Scan for the cell matching the given text and deliver its [x, y] coordinate at center. 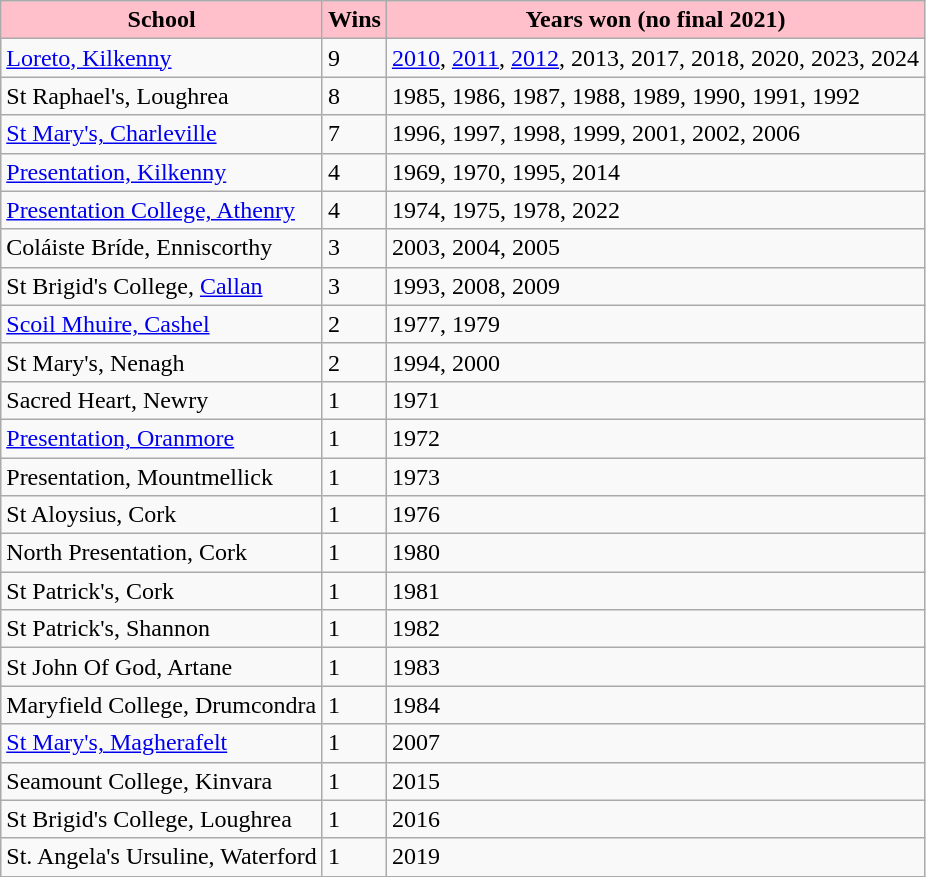
1984 [655, 705]
2007 [655, 743]
1994, 2000 [655, 362]
2010, 2011, 2012, 2013, 2017, 2018, 2020, 2023, 2024 [655, 58]
1969, 1970, 1995, 2014 [655, 172]
1973 [655, 477]
Loreto, Kilkenny [162, 58]
1972 [655, 438]
1981 [655, 591]
St Mary's, Nenagh [162, 362]
2015 [655, 781]
1982 [655, 629]
Years won (no final 2021) [655, 20]
St John Of God, Artane [162, 667]
1993, 2008, 2009 [655, 286]
Coláiste Bríde, Enniscorthy [162, 248]
2003, 2004, 2005 [655, 248]
9 [354, 58]
Presentation, Mountmellick [162, 477]
St. Angela's Ursuline, Waterford [162, 857]
St Mary's, Charleville [162, 134]
St Patrick's, Cork [162, 591]
2019 [655, 857]
1985, 1986, 1987, 1988, 1989, 1990, 1991, 1992 [655, 96]
St Patrick's, Shannon [162, 629]
Presentation College, Athenry [162, 210]
1977, 1979 [655, 324]
Presentation, Oranmore [162, 438]
St Mary's, Magherafelt [162, 743]
Sacred Heart, Newry [162, 400]
1974, 1975, 1978, 2022 [655, 210]
1996, 1997, 1998, 1999, 2001, 2002, 2006 [655, 134]
1971 [655, 400]
8 [354, 96]
1976 [655, 515]
1980 [655, 553]
1983 [655, 667]
Seamount College, Kinvara [162, 781]
St Brigid's College, Loughrea [162, 819]
St Brigid's College, Callan [162, 286]
Scoil Mhuire, Cashel [162, 324]
St Aloysius, Cork [162, 515]
2016 [655, 819]
7 [354, 134]
St Raphael's, Loughrea [162, 96]
School [162, 20]
Wins [354, 20]
Maryfield College, Drumcondra [162, 705]
North Presentation, Cork [162, 553]
Presentation, Kilkenny [162, 172]
